Return the (x, y) coordinate for the center point of the cell that contains the specified text.  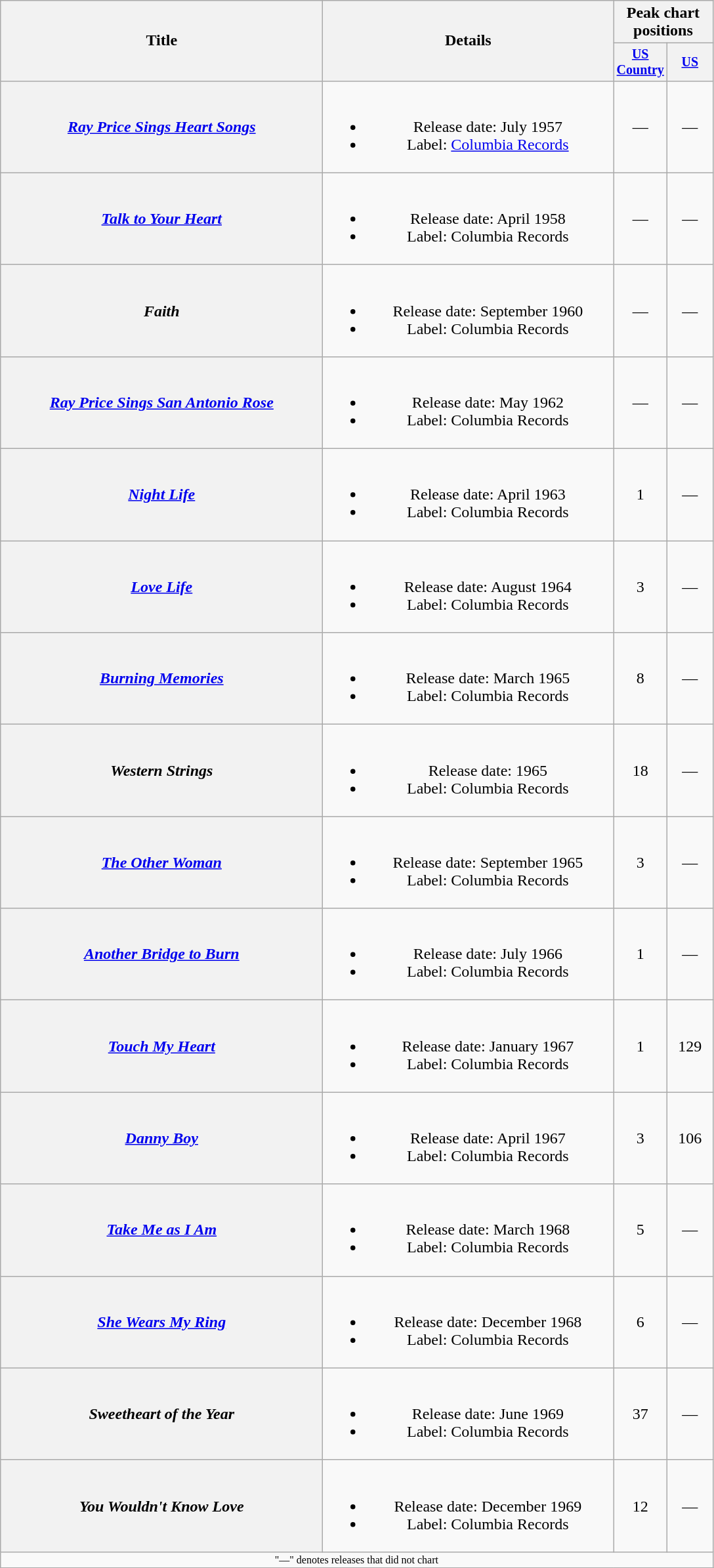
Sweetheart of the Year (161, 1414)
Release date: December 1969Label: Columbia Records (469, 1506)
Release date: March 1965Label: Columbia Records (469, 679)
129 (690, 1046)
Another Bridge to Burn (161, 954)
Release date: June 1969Label: Columbia Records (469, 1414)
Release date: September 1965Label: Columbia Records (469, 862)
Danny Boy (161, 1138)
Talk to Your Heart (161, 219)
106 (690, 1138)
Touch My Heart (161, 1046)
37 (640, 1414)
Release date: May 1962Label: Columbia Records (469, 402)
"—" denotes releases that did not chart (357, 1559)
Release date: April 1963Label: Columbia Records (469, 495)
The Other Woman (161, 862)
Release date: August 1964Label: Columbia Records (469, 587)
5 (640, 1230)
Release date: March 1968Label: Columbia Records (469, 1230)
You Wouldn't Know Love (161, 1506)
Burning Memories (161, 679)
Western Strings (161, 771)
Release date: September 1960Label: Columbia Records (469, 310)
She Wears My Ring (161, 1322)
6 (640, 1322)
Release date: April 1958Label: Columbia Records (469, 219)
US Country (640, 62)
Love Life (161, 587)
Release date: July 1957Label: Columbia Records (469, 127)
US (690, 62)
8 (640, 679)
18 (640, 771)
Ray Price Sings Heart Songs (161, 127)
Peak chartpositions (663, 22)
Title (161, 41)
Faith (161, 310)
Night Life (161, 495)
Release date: December 1968Label: Columbia Records (469, 1322)
Details (469, 41)
Release date: January 1967Label: Columbia Records (469, 1046)
12 (640, 1506)
Ray Price Sings San Antonio Rose (161, 402)
Release date: 1965Label: Columbia Records (469, 771)
Take Me as I Am (161, 1230)
Release date: July 1966Label: Columbia Records (469, 954)
Release date: April 1967Label: Columbia Records (469, 1138)
